Detect which cell encompasses the target text, then output its [X, Y] center coordinate. 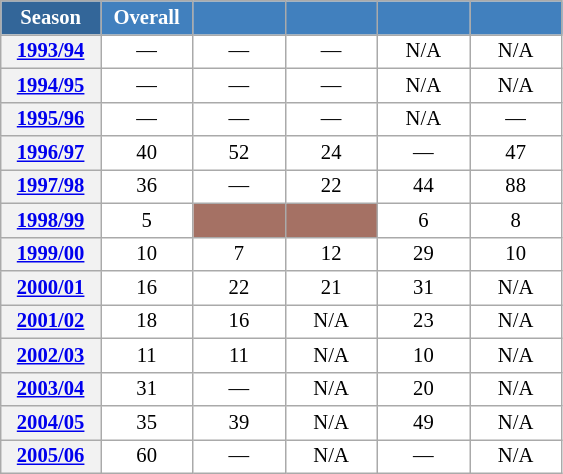
39 [239, 423]
1994/95 [51, 85]
2003/04 [51, 389]
1997/98 [51, 186]
88 [516, 186]
23 [423, 321]
2004/05 [51, 423]
8 [516, 220]
2005/06 [51, 456]
2000/01 [51, 287]
18 [146, 321]
24 [331, 153]
1996/97 [51, 153]
2001/02 [51, 321]
49 [423, 423]
Season [51, 17]
21 [331, 287]
Overall [146, 17]
52 [239, 153]
12 [331, 254]
2002/03 [51, 355]
1993/94 [51, 51]
60 [146, 456]
40 [146, 153]
6 [423, 220]
5 [146, 220]
20 [423, 389]
47 [516, 153]
35 [146, 423]
29 [423, 254]
44 [423, 186]
7 [239, 254]
1999/00 [51, 254]
1995/96 [51, 119]
1998/99 [51, 220]
36 [146, 186]
